Detect which cell encompasses the target text, then output its (x, y) center coordinate. 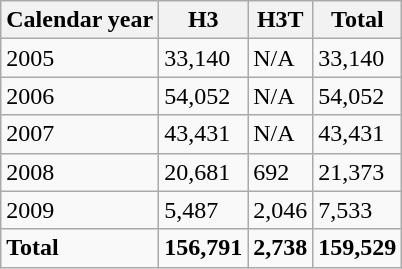
2006 (80, 96)
692 (280, 172)
21,373 (358, 172)
2,046 (280, 210)
2008 (80, 172)
2009 (80, 210)
20,681 (204, 172)
2007 (80, 134)
H3T (280, 20)
2005 (80, 58)
H3 (204, 20)
7,533 (358, 210)
5,487 (204, 210)
159,529 (358, 248)
156,791 (204, 248)
2,738 (280, 248)
Calendar year (80, 20)
